Pinpoint the cell where the given text exists, returning its [X, Y] midpoint coordinate. 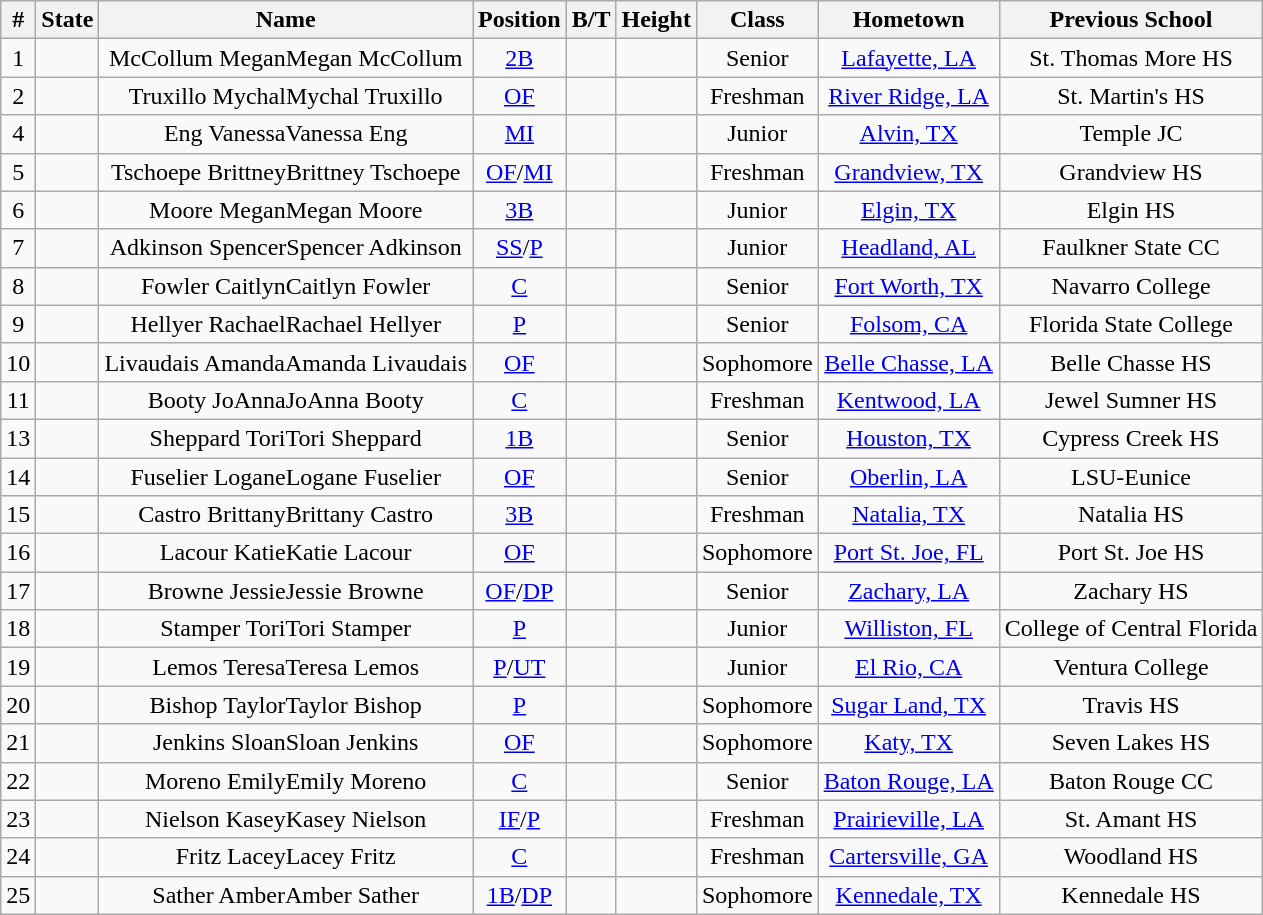
Moreno EmilyEmily Moreno [286, 781]
Baton Rouge, LA [908, 781]
Zachary, LA [908, 591]
Castro BrittanyBrittany Castro [286, 515]
Florida State College [1131, 324]
Livaudais AmandaAmanda Livaudais [286, 362]
Fritz LaceyLacey Fritz [286, 857]
Travis HS [1131, 705]
Fort Worth, TX [908, 286]
16 [18, 553]
Temple JC [1131, 134]
2 [18, 96]
Moore MeganMegan Moore [286, 210]
River Ridge, LA [908, 96]
Browne JessieJessie Browne [286, 591]
Cypress Creek HS [1131, 438]
Ventura College [1131, 667]
Stamper ToriTori Stamper [286, 629]
St. Thomas More HS [1131, 58]
El Rio, CA [908, 667]
22 [18, 781]
17 [18, 591]
Port St. Joe, FL [908, 553]
Faulkner State CC [1131, 248]
IF/P [519, 819]
Lacour KatieKatie Lacour [286, 553]
Truxillo MychalMychal Truxillo [286, 96]
Jewel Sumner HS [1131, 400]
College of Central Florida [1131, 629]
# [18, 20]
Hometown [908, 20]
Elgin, TX [908, 210]
Katy, TX [908, 743]
4 [18, 134]
Seven Lakes HS [1131, 743]
19 [18, 667]
1B/DP [519, 895]
20 [18, 705]
2B [519, 58]
Headland, AL [908, 248]
Hellyer RachaelRachael Hellyer [286, 324]
Nielson KaseyKasey Nielson [286, 819]
McCollum MeganMegan McCollum [286, 58]
Cartersville, GA [908, 857]
24 [18, 857]
Lafayette, LA [908, 58]
Houston, TX [908, 438]
Position [519, 20]
Alvin, TX [908, 134]
Booty JoAnnaJoAnna Booty [286, 400]
Tschoepe BrittneyBrittney Tschoepe [286, 172]
15 [18, 515]
St. Amant HS [1131, 819]
Natalia HS [1131, 515]
Navarro College [1131, 286]
1 [18, 58]
B/T [591, 20]
LSU-Eunice [1131, 477]
13 [18, 438]
Fowler CaitlynCaitlyn Fowler [286, 286]
Williston, FL [908, 629]
OF/MI [519, 172]
7 [18, 248]
Bishop TaylorTaylor Bishop [286, 705]
5 [18, 172]
OF/DP [519, 591]
Baton Rouge CC [1131, 781]
11 [18, 400]
Folsom, CA [908, 324]
21 [18, 743]
10 [18, 362]
SS/P [519, 248]
9 [18, 324]
Grandview, TX [908, 172]
Lemos TeresaTeresa Lemos [286, 667]
Sather AmberAmber Sather [286, 895]
Sugar Land, TX [908, 705]
Previous School [1131, 20]
MI [519, 134]
Woodland HS [1131, 857]
Kentwood, LA [908, 400]
Prairieville, LA [908, 819]
18 [18, 629]
St. Martin's HS [1131, 96]
Belle Chasse HS [1131, 362]
P/UT [519, 667]
Adkinson SpencerSpencer Adkinson [286, 248]
6 [18, 210]
Name [286, 20]
Grandview HS [1131, 172]
Port St. Joe HS [1131, 553]
Eng VanessaVanessa Eng [286, 134]
Jenkins SloanSloan Jenkins [286, 743]
Height [656, 20]
Fuselier LoganeLogane Fuselier [286, 477]
23 [18, 819]
Natalia, TX [908, 515]
Kennedale HS [1131, 895]
Class [757, 20]
25 [18, 895]
Zachary HS [1131, 591]
14 [18, 477]
Elgin HS [1131, 210]
1B [519, 438]
State [68, 20]
Sheppard ToriTori Sheppard [286, 438]
Belle Chasse, LA [908, 362]
8 [18, 286]
Oberlin, LA [908, 477]
Kennedale, TX [908, 895]
